Identify which cell holds the provided text, then report its [x, y] central coordinate. 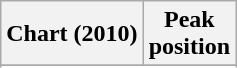
Chart (2010) [72, 34]
Peakposition [189, 34]
